Locate the cell with the specified text and output its (x, y) center coordinate. 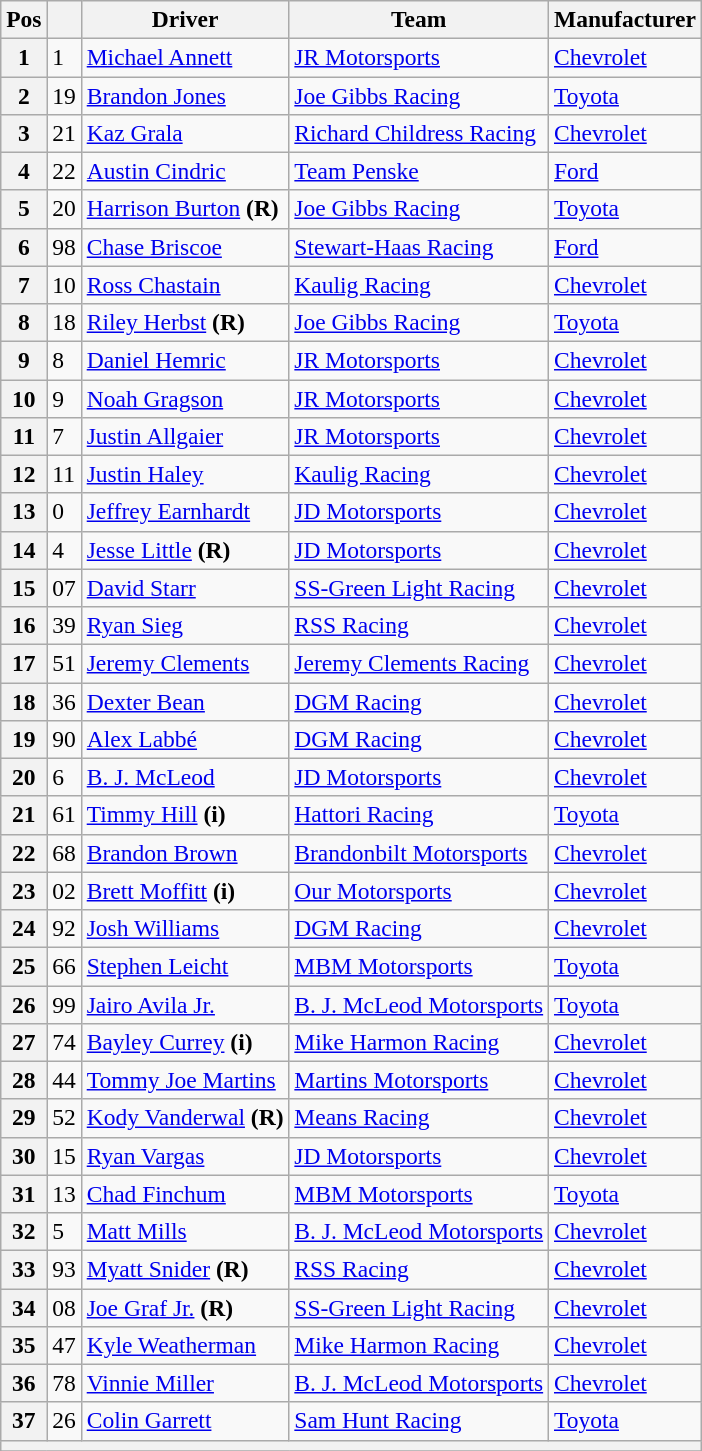
29 (24, 1118)
David Starr (185, 588)
Josh Williams (185, 928)
92 (64, 928)
2 (24, 95)
Myatt Snider (R) (185, 1269)
34 (24, 1307)
Brandon Brown (185, 853)
Kyle Weatherman (185, 1345)
Alex Labbé (185, 739)
Driver (185, 19)
35 (24, 1345)
44 (64, 1080)
52 (64, 1118)
93 (64, 1269)
68 (64, 853)
90 (64, 739)
61 (64, 815)
Kody Vanderwal (R) (185, 1118)
Jairo Avila Jr. (185, 1004)
Hattori Racing (419, 815)
24 (24, 928)
51 (64, 663)
27 (24, 1042)
Kaz Grala (185, 133)
Brett Moffitt (i) (185, 891)
39 (64, 625)
Ryan Sieg (185, 625)
Harrison Burton (R) (185, 209)
Jeremy Clements Racing (419, 663)
Daniel Hemric (185, 360)
Michael Annett (185, 57)
Joe Graf Jr. (R) (185, 1307)
30 (24, 1156)
23 (24, 891)
Justin Allgaier (185, 436)
Richard Childress Racing (419, 133)
98 (64, 247)
Jeremy Clements (185, 663)
37 (24, 1421)
74 (64, 1042)
Austin Cindric (185, 171)
Ross Chastain (185, 285)
Brandonbilt Motorsports (419, 853)
Justin Haley (185, 474)
Timmy Hill (i) (185, 815)
Dexter Bean (185, 701)
Bayley Currey (i) (185, 1042)
Chad Finchum (185, 1194)
Sam Hunt Racing (419, 1421)
33 (24, 1269)
25 (24, 966)
0 (64, 512)
Team (419, 19)
78 (64, 1383)
Team Penske (419, 171)
Matt Mills (185, 1231)
Noah Gragson (185, 398)
28 (24, 1080)
12 (24, 474)
Stewart-Haas Racing (419, 247)
3 (24, 133)
Jeffrey Earnhardt (185, 512)
Tommy Joe Martins (185, 1080)
17 (24, 663)
66 (64, 966)
99 (64, 1004)
B. J. McLeod (185, 777)
16 (24, 625)
Colin Garrett (185, 1421)
14 (24, 550)
07 (64, 588)
Manufacturer (626, 19)
Stephen Leicht (185, 966)
02 (64, 891)
Our Motorsports (419, 891)
Riley Herbst (R) (185, 322)
31 (24, 1194)
32 (24, 1231)
Jesse Little (R) (185, 550)
Brandon Jones (185, 95)
Vinnie Miller (185, 1383)
08 (64, 1307)
Ryan Vargas (185, 1156)
Martins Motorsports (419, 1080)
Chase Briscoe (185, 247)
Means Racing (419, 1118)
47 (64, 1345)
Pos (24, 19)
